Return the [x, y] coordinate for the center point of the cell that contains the specified text.  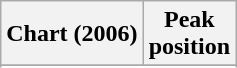
Peak position [189, 34]
Chart (2006) [72, 34]
